Scan for the cell matching the given text and deliver its [x, y] coordinate at center. 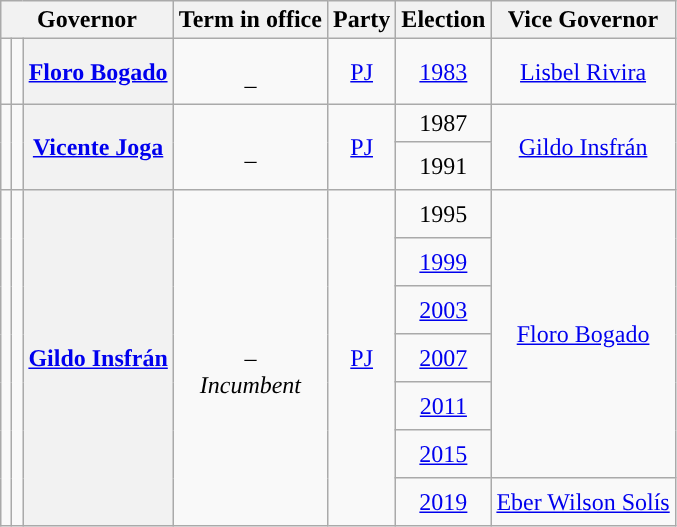
1995 [444, 214]
Vice Governor [583, 20]
1987 [444, 123]
Lisbel Rivira [583, 72]
Term in office [250, 20]
Governor [88, 20]
1999 [444, 262]
2007 [444, 358]
Vicente Joga [98, 147]
2011 [444, 406]
2019 [444, 502]
Eber Wilson Solís [583, 502]
1991 [444, 166]
1983 [444, 72]
Election [444, 20]
2003 [444, 310]
Party [361, 20]
2015 [444, 454]
–Incumbent [250, 358]
